Locate the cell with the specified text and output its [X, Y] center coordinate. 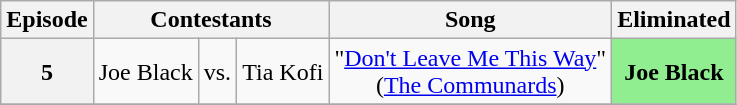
Contestants [211, 20]
Episode [47, 20]
Tia Kofi [283, 72]
"Don't Leave Me This Way" (The Communards) [470, 72]
Eliminated [674, 20]
5 [47, 72]
vs. [217, 72]
Song [470, 20]
